Return (X, Y) of the center of cell containing provided text 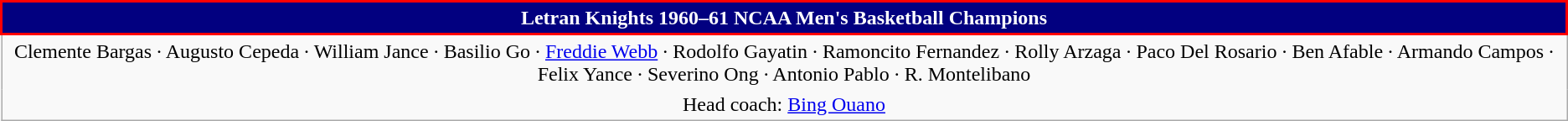
Head coach: Bing Ouano (784, 104)
Letran Knights 1960–61 NCAA Men's Basketball Champions (784, 18)
